Detect which cell encompasses the target text, then output its (X, Y) center coordinate. 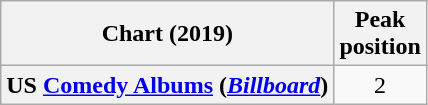
Chart (2019) (168, 34)
2 (380, 85)
US Comedy Albums (Billboard) (168, 85)
Peakposition (380, 34)
